Capture the cell that displays the provided text and extract its (x, y) central coordinate. 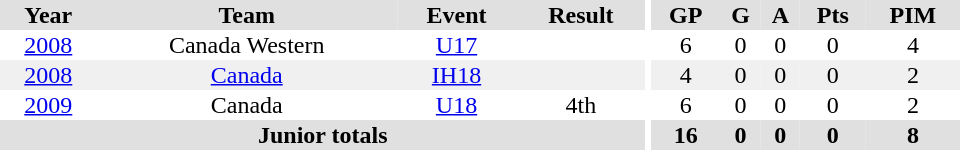
U17 (456, 45)
Year (48, 15)
A (780, 15)
PIM (913, 15)
Pts (833, 15)
8 (913, 135)
Result (580, 15)
G (740, 15)
Event (456, 15)
4th (580, 105)
U18 (456, 105)
16 (686, 135)
IH18 (456, 75)
GP (686, 15)
2009 (48, 105)
Team (247, 15)
Junior totals (323, 135)
Canada Western (247, 45)
